Detect which cell encompasses the target text, then output its (x, y) center coordinate. 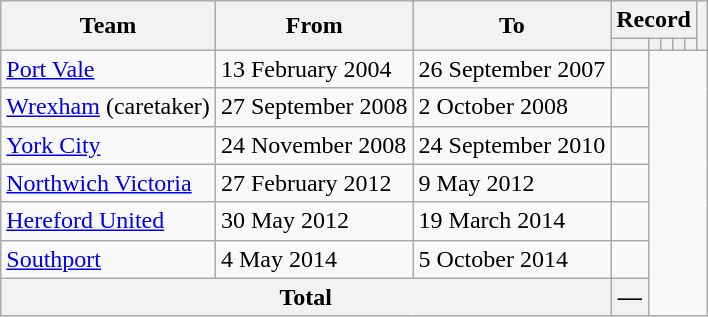
Southport (108, 259)
24 September 2010 (512, 145)
Wrexham (caretaker) (108, 107)
Northwich Victoria (108, 183)
5 October 2014 (512, 259)
30 May 2012 (314, 221)
24 November 2008 (314, 145)
27 September 2008 (314, 107)
Record (654, 20)
27 February 2012 (314, 183)
Total (306, 297)
Team (108, 26)
2 October 2008 (512, 107)
Hereford United (108, 221)
9 May 2012 (512, 183)
19 March 2014 (512, 221)
To (512, 26)
York City (108, 145)
26 September 2007 (512, 69)
Port Vale (108, 69)
13 February 2004 (314, 69)
From (314, 26)
— (630, 297)
4 May 2014 (314, 259)
